Capture the cell that displays the provided text and extract its (x, y) central coordinate. 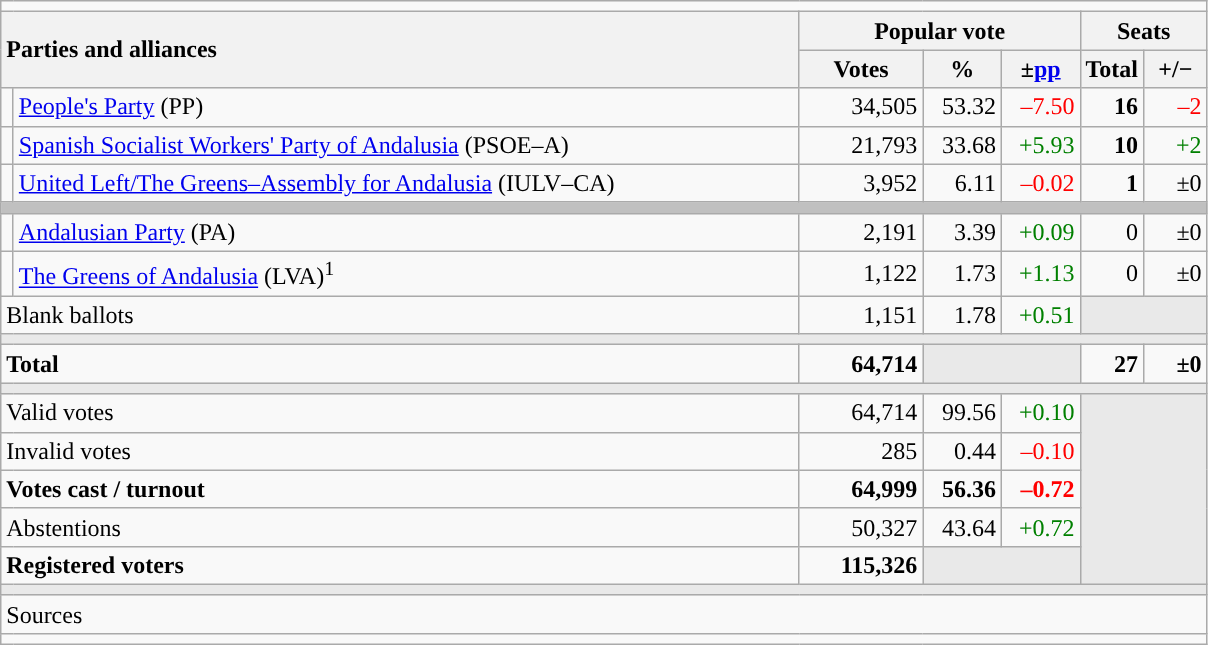
The Greens of Andalusia (LVA)1 (406, 274)
115,326 (861, 565)
+2 (1176, 145)
+1.13 (1040, 274)
Blank ballots (400, 315)
21,793 (861, 145)
Spanish Socialist Workers' Party of Andalusia (PSOE–A) (406, 145)
6.11 (962, 183)
1,122 (861, 274)
Votes cast / turnout (400, 489)
Invalid votes (400, 451)
+0.09 (1040, 232)
99.56 (962, 413)
+/− (1176, 69)
1 (1112, 183)
Votes (861, 69)
% (962, 69)
+0.51 (1040, 315)
Seats (1144, 31)
–0.10 (1040, 451)
27 (1112, 364)
285 (861, 451)
Abstentions (400, 527)
33.68 (962, 145)
–0.02 (1040, 183)
People's Party (PP) (406, 107)
Parties and alliances (400, 50)
16 (1112, 107)
+0.10 (1040, 413)
3,952 (861, 183)
53.32 (962, 107)
34,505 (861, 107)
±pp (1040, 69)
Popular vote (940, 31)
1.78 (962, 315)
+0.72 (1040, 527)
50,327 (861, 527)
3.39 (962, 232)
1.73 (962, 274)
–7.50 (1040, 107)
64,999 (861, 489)
Andalusian Party (PA) (406, 232)
United Left/The Greens–Assembly for Andalusia (IULV–CA) (406, 183)
10 (1112, 145)
+5.93 (1040, 145)
Valid votes (400, 413)
–0.72 (1040, 489)
1,151 (861, 315)
Sources (604, 614)
0.44 (962, 451)
43.64 (962, 527)
–2 (1176, 107)
Registered voters (400, 565)
56.36 (962, 489)
2,191 (861, 232)
